Detect which cell encompasses the target text, then output its [X, Y] center coordinate. 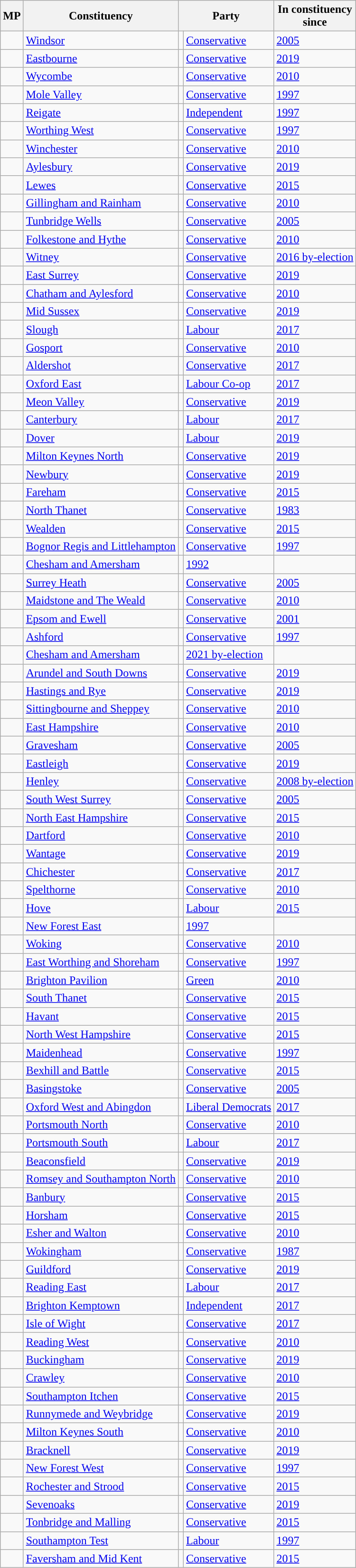
Gillingham and Rainham [101, 203]
Eastbourne [101, 58]
Havant [101, 1016]
Southampton Test [101, 1540]
Milton Keynes North [101, 456]
Constituency [101, 16]
Winchester [101, 149]
Bracknell [101, 1450]
MP [12, 16]
Sittingbourne and Sheppey [101, 709]
South West Surrey [101, 799]
Canterbury [101, 420]
Buckingham [101, 1360]
Worthing West [101, 131]
Windsor [101, 40]
Sevenoaks [101, 1504]
North East Hampshire [101, 817]
Mid Sussex [101, 312]
Green [229, 980]
Slough [101, 330]
Wealden [101, 529]
Spelthorne [101, 890]
Crawley [101, 1378]
Gravesham [101, 745]
Henley [101, 781]
Basingstoke [101, 1088]
1987 [315, 1251]
Chatham and Aylesford [101, 293]
Brighton Pavilion [101, 980]
Portsmouth South [101, 1143]
Surrey Heath [101, 583]
Guildford [101, 1269]
Maidstone and The Weald [101, 601]
2016 by-election [315, 257]
South Thanet [101, 998]
Reading West [101, 1341]
New Forest West [101, 1468]
Maidenhead [101, 1052]
Arundel and South Downs [101, 673]
Wokingham [101, 1251]
In constituencysince [315, 16]
North West Hampshire [101, 1034]
Aylesbury [101, 167]
Woking [101, 944]
Faversham and Mid Kent [101, 1559]
Horsham [101, 1215]
Wantage [101, 854]
Banbury [101, 1197]
Mole Valley [101, 94]
Meon Valley [101, 402]
Witney [101, 257]
Oxford West and Abingdon [101, 1107]
2021 by-election [229, 655]
East Hampshire [101, 727]
Fareham [101, 492]
Party [226, 16]
Aldershot [101, 366]
1983 [315, 510]
Portsmouth North [101, 1125]
Eastleigh [101, 763]
Reigate [101, 113]
Gosport [101, 348]
Bexhill and Battle [101, 1070]
Epsom and Ewell [101, 619]
Romsey and Southampton North [101, 1179]
Rochester and Strood [101, 1486]
2001 [315, 619]
Beaconsfield [101, 1161]
Liberal Democrats [229, 1107]
Runnymede and Weybridge [101, 1414]
New Forest East [101, 926]
Southampton Itchen [101, 1396]
Chichester [101, 872]
Esher and Walton [101, 1233]
Hove [101, 908]
Lewes [101, 185]
Labour Co-op [229, 384]
Tunbridge Wells [101, 221]
2008 by-election [315, 781]
Wycombe [101, 76]
North Thanet [101, 510]
Folkestone and Hythe [101, 239]
Dartford [101, 836]
1992 [229, 565]
East Worthing and Shoreham [101, 962]
Oxford East [101, 384]
Ashford [101, 637]
Isle of Wight [101, 1323]
East Surrey [101, 275]
Bognor Regis and Littlehampton [101, 547]
Newbury [101, 474]
Milton Keynes South [101, 1432]
Tonbridge and Malling [101, 1522]
Brighton Kemptown [101, 1305]
Hastings and Rye [101, 691]
Reading East [101, 1287]
Dover [101, 438]
